Capture the cell that displays the provided text and extract its (X, Y) central coordinate. 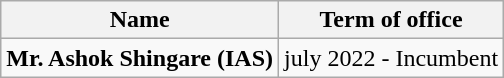
july 2022 - Incumbent (392, 58)
Mr. Ashok Shingare (IAS) (140, 58)
Name (140, 20)
Term of office (392, 20)
